Scan for the cell matching the given text and deliver its [X, Y] coordinate at center. 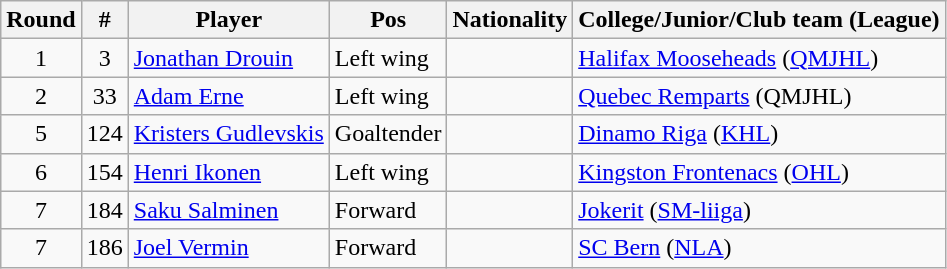
33 [104, 96]
Nationality [510, 20]
6 [41, 172]
College/Junior/Club team (League) [759, 20]
Round [41, 20]
1 [41, 58]
# [104, 20]
Dinamo Riga (KHL) [759, 134]
Pos [388, 20]
Henri Ikonen [228, 172]
Player [228, 20]
Kristers Gudlevskis [228, 134]
Jokerit (SM-liiga) [759, 210]
Goaltender [388, 134]
Halifax Mooseheads (QMJHL) [759, 58]
Kingston Frontenacs (OHL) [759, 172]
2 [41, 96]
Jonathan Drouin [228, 58]
SC Bern (NLA) [759, 248]
124 [104, 134]
154 [104, 172]
3 [104, 58]
Adam Erne [228, 96]
Quebec Remparts (QMJHL) [759, 96]
186 [104, 248]
Saku Salminen [228, 210]
184 [104, 210]
5 [41, 134]
Joel Vermin [228, 248]
